Output the (X, Y) coordinate of the center of the cell containing the given text.  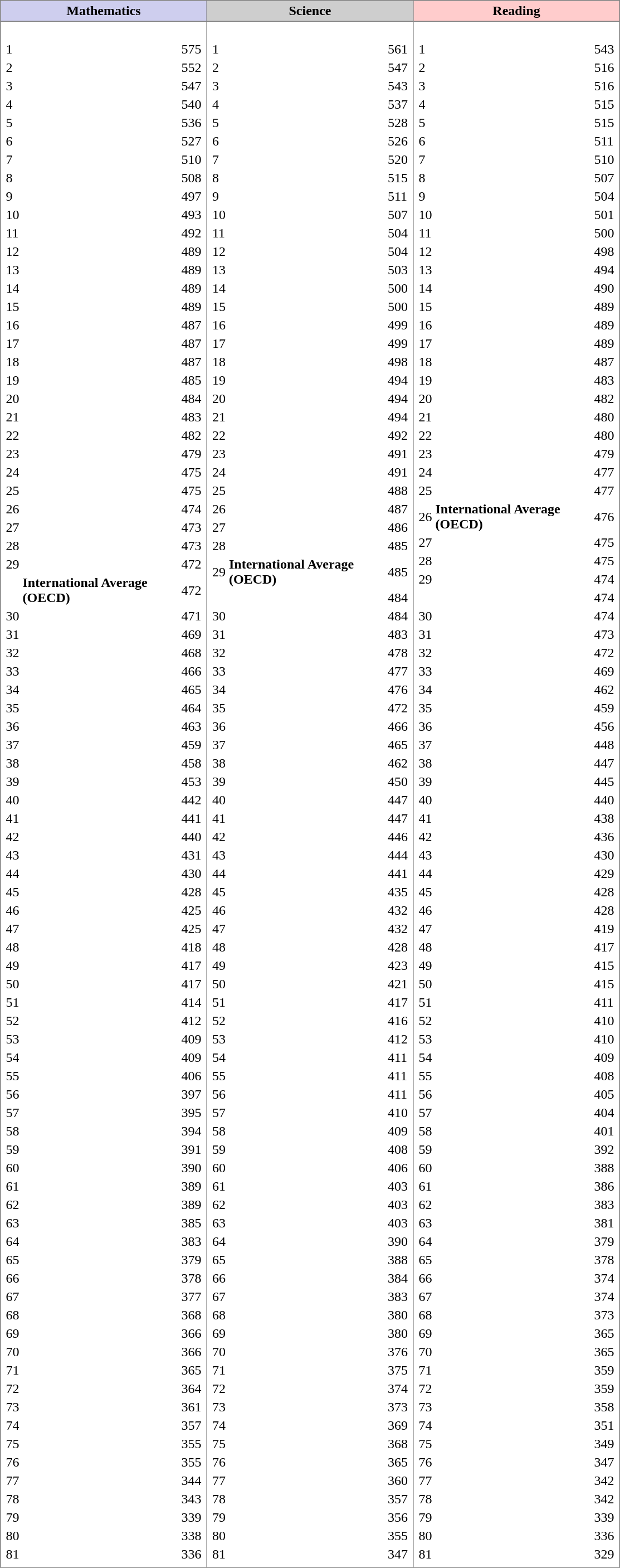
526 (398, 141)
418 (192, 947)
436 (604, 837)
360 (398, 1481)
377 (192, 1297)
552 (192, 67)
384 (398, 1278)
356 (398, 1518)
490 (604, 288)
329 (604, 1555)
468 (192, 653)
501 (604, 215)
463 (192, 726)
536 (192, 123)
Reading (516, 11)
344 (192, 1481)
386 (604, 1187)
369 (398, 1425)
444 (398, 856)
575 (192, 50)
381 (604, 1224)
456 (604, 726)
416 (398, 1021)
405 (604, 1094)
527 (192, 141)
404 (604, 1113)
537 (398, 104)
392 (604, 1150)
431 (192, 856)
471 (192, 616)
520 (398, 160)
351 (604, 1425)
450 (398, 782)
446 (398, 837)
429 (604, 873)
Mathematics (104, 11)
561 (398, 50)
435 (398, 892)
358 (604, 1407)
391 (192, 1150)
394 (192, 1131)
497 (192, 197)
376 (398, 1352)
486 (398, 528)
338 (192, 1536)
528 (398, 123)
438 (604, 819)
343 (192, 1499)
401 (604, 1131)
375 (398, 1371)
453 (192, 782)
508 (192, 178)
445 (604, 782)
395 (192, 1113)
364 (192, 1389)
493 (192, 215)
385 (192, 1224)
Science (310, 11)
488 (398, 491)
540 (192, 104)
448 (604, 745)
361 (192, 1407)
464 (192, 708)
442 (192, 800)
414 (192, 1003)
458 (192, 763)
349 (604, 1444)
397 (192, 1094)
503 (398, 270)
419 (604, 929)
421 (398, 984)
423 (398, 966)
478 (398, 653)
